Output the [X, Y] coordinate of the center of the cell containing the given text.  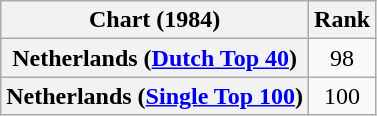
Chart (1984) [155, 20]
Rank [342, 20]
100 [342, 96]
Netherlands (Dutch Top 40) [155, 58]
Netherlands (Single Top 100) [155, 96]
98 [342, 58]
